Extract the (x, y) coordinate from the center of the cell holding the provided text.  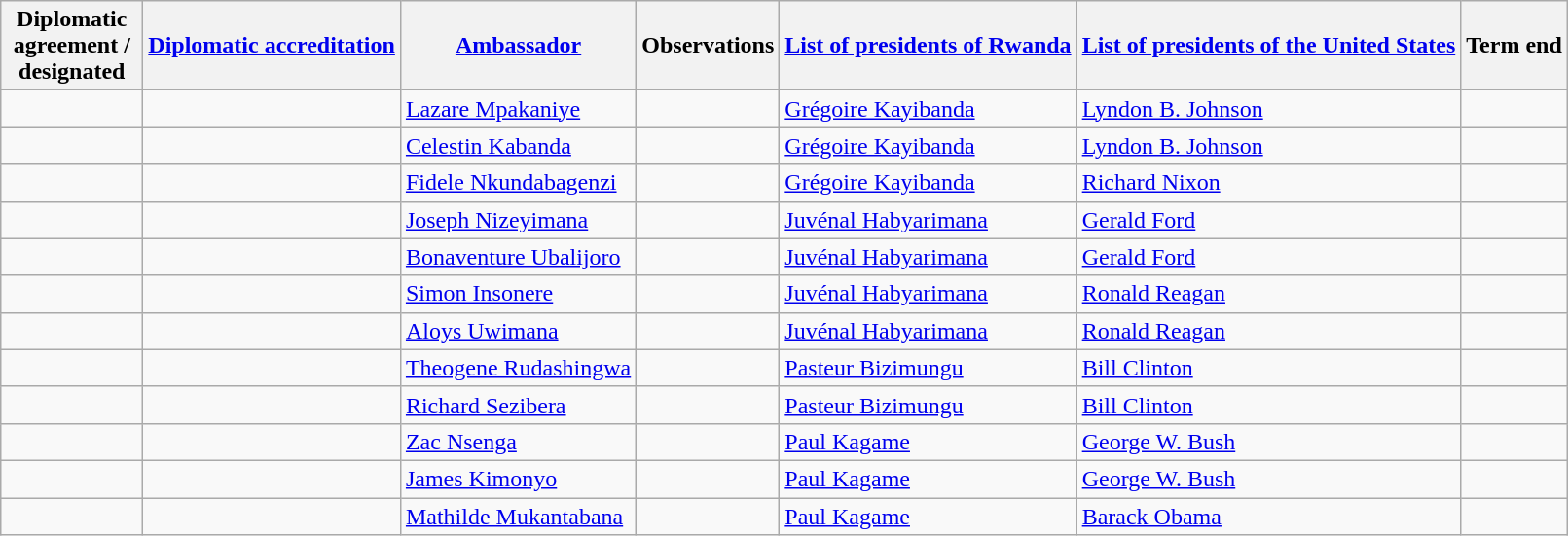
James Kimonyo (518, 479)
Simon Insonere (518, 294)
Lazare Mpakaniye (518, 109)
Zac Nsenga (518, 442)
Richard Nixon (1269, 183)
Diplomatic agreement / designated (72, 46)
Bonaventure Ubalijoro (518, 257)
Diplomatic accreditation (273, 46)
Barack Obama (1269, 517)
List of presidents of Rwanda (929, 46)
Richard Sezibera (518, 405)
Theogene Rudashingwa (518, 368)
Mathilde Mukantabana (518, 517)
Joseph Nizeyimana (518, 220)
Observations (709, 46)
Ambassador (518, 46)
Fidele Nkundabagenzi (518, 183)
Aloys Uwimana (518, 331)
Term end (1514, 46)
List of presidents of the United States (1269, 46)
Celestin Kabanda (518, 146)
